Output the (X, Y) coordinate of the center of the cell containing the given text.  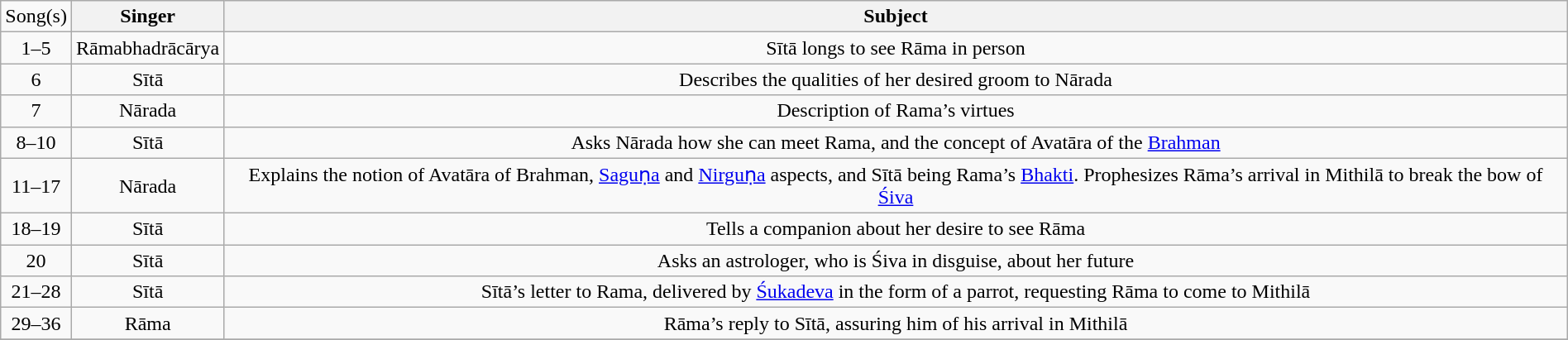
Asks an astrologer, who is Śiva in disguise, about her future (896, 261)
Describes the qualities of her desired groom to Nārada (896, 79)
Sītā’s letter to Rama, delivered by Śukadeva in the form of a parrot, requesting Rāma to come to Mithilā (896, 292)
Subject (896, 17)
20 (36, 261)
Asks Nārada how she can meet Rama, and the concept of Avatāra of the Brahman (896, 142)
18–19 (36, 229)
6 (36, 79)
Rāmabhadrācārya (147, 48)
Sītā longs to see Rāma in person (896, 48)
29–36 (36, 323)
11–17 (36, 185)
7 (36, 111)
Rāma (147, 323)
Song(s) (36, 17)
1–5 (36, 48)
Rāma’s reply to Sītā, assuring him of his arrival in Mithilā (896, 323)
Description of Rama’s virtues (896, 111)
21–28 (36, 292)
Tells a companion about her desire to see Rāma (896, 229)
Singer (147, 17)
8–10 (36, 142)
